From the cell containing the given text, extract its center point as [x, y] coordinate. 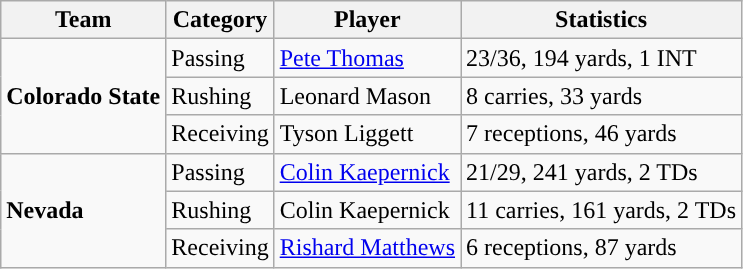
Team [84, 20]
21/29, 241 yards, 2 TDs [602, 172]
Player [367, 20]
Pete Thomas [367, 58]
Colorado State [84, 96]
23/36, 194 yards, 1 INT [602, 58]
11 carries, 161 yards, 2 TDs [602, 210]
6 receptions, 87 yards [602, 248]
7 receptions, 46 yards [602, 134]
Leonard Mason [367, 96]
8 carries, 33 yards [602, 96]
Nevada [84, 210]
Rishard Matthews [367, 248]
Category [220, 20]
Statistics [602, 20]
Tyson Liggett [367, 134]
